Detect which cell encompasses the target text, then output its (x, y) center coordinate. 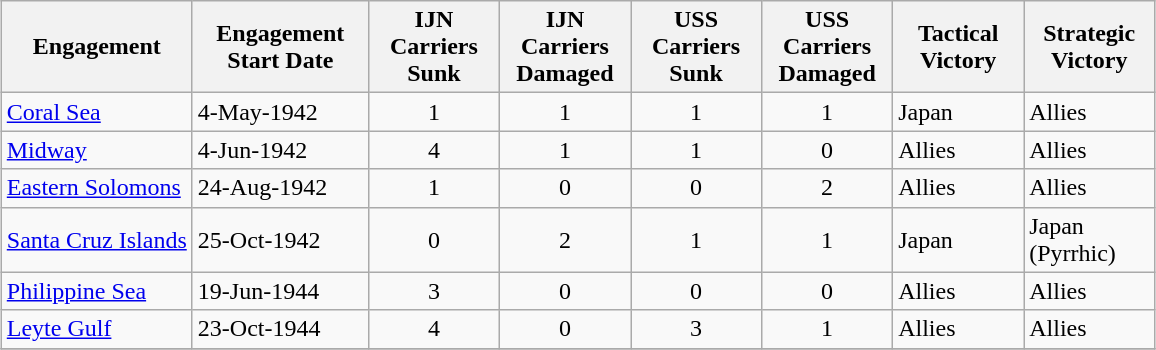
Leyte Gulf (96, 329)
Engagement Start Date (280, 47)
4-Jun-1942 (280, 150)
IJN Carriers Sunk (434, 47)
19-Jun-1944 (280, 291)
24-Aug-1942 (280, 188)
Santa Cruz Islands (96, 240)
4-May-1942 (280, 112)
USS Carriers Damaged (828, 47)
Tactical Victory (958, 47)
23-Oct-1944 (280, 329)
Midway (96, 150)
USS Carriers Sunk (696, 47)
IJN Carriers Damaged (564, 47)
Japan (Pyrrhic) (1090, 240)
Strategic Victory (1090, 47)
Engagement (96, 47)
Coral Sea (96, 112)
25-Oct-1942 (280, 240)
Eastern Solomons (96, 188)
Philippine Sea (96, 291)
